From the cell containing the given text, extract its center point as [X, Y] coordinate. 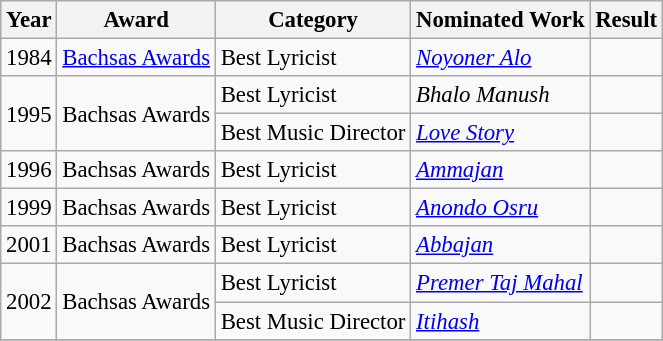
1995 [29, 114]
1984 [29, 58]
1999 [29, 208]
1996 [29, 170]
Noyoner Alo [500, 58]
Itihash [500, 321]
Anondo Osru [500, 208]
Premer Taj Mahal [500, 283]
Result [626, 20]
Nominated Work [500, 20]
Award [136, 20]
Bhalo Manush [500, 95]
2001 [29, 245]
Category [312, 20]
Abbajan [500, 245]
Year [29, 20]
Love Story [500, 133]
2002 [29, 302]
Ammajan [500, 170]
